For the text-containing cell, return its midpoint in [X, Y] coordinate format. 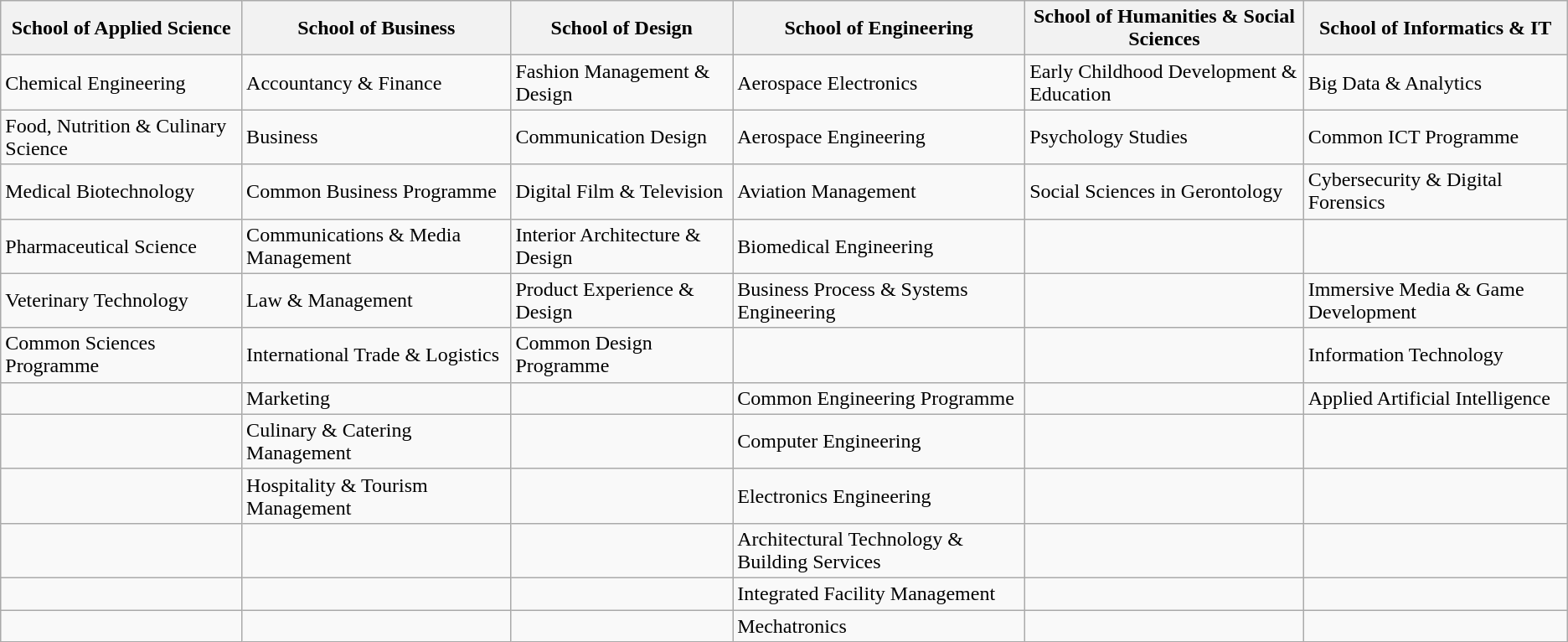
Psychology Studies [1164, 137]
Early Childhood Development & Education [1164, 82]
School of Engineering [879, 28]
Interior Architecture & Design [622, 246]
Architectural Technology & Building Services [879, 550]
Food, Nutrition & Culinary Science [121, 137]
Common ICT Programme [1436, 137]
Common Design Programme [622, 355]
Biomedical Engineering [879, 246]
Fashion Management & Design [622, 82]
Business Process & Systems Engineering [879, 300]
Common Business Programme [377, 191]
School of Humanities & Social Sciences [1164, 28]
Culinary & Catering Management [377, 441]
Veterinary Technology [121, 300]
Social Sciences in Gerontology [1164, 191]
School of Design [622, 28]
Common Engineering Programme [879, 398]
Pharmaceutical Science [121, 246]
Chemical Engineering [121, 82]
Information Technology [1436, 355]
School of Applied Science [121, 28]
International Trade & Logistics [377, 355]
Applied Artificial Intelligence [1436, 398]
Cybersecurity & Digital Forensics [1436, 191]
Medical Biotechnology [121, 191]
Aviation Management [879, 191]
Hospitality & Tourism Management [377, 496]
School of Informatics & IT [1436, 28]
Product Experience & Design [622, 300]
Aerospace Engineering [879, 137]
Common Sciences Programme [121, 355]
Communications & Media Management [377, 246]
Big Data & Analytics [1436, 82]
Marketing [377, 398]
Business [377, 137]
Electronics Engineering [879, 496]
Digital Film & Television [622, 191]
Mechatronics [879, 626]
Communication Design [622, 137]
School of Business [377, 28]
Integrated Facility Management [879, 593]
Law & Management [377, 300]
Computer Engineering [879, 441]
Aerospace Electronics [879, 82]
Accountancy & Finance [377, 82]
Immersive Media & Game Development [1436, 300]
